Output the (X, Y) coordinate of the center of the cell containing the given text.  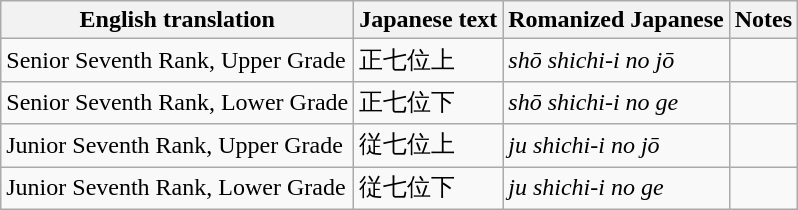
従七位下 (428, 188)
Junior Seventh Rank, Upper Grade (178, 146)
Romanized Japanese (616, 20)
Junior Seventh Rank, Lower Grade (178, 188)
Japanese text (428, 20)
ju shichi-i no jō (616, 146)
English translation (178, 20)
shō shichi-i no jō (616, 60)
正七位上 (428, 60)
Notes (763, 20)
従七位上 (428, 146)
ju shichi-i no ge (616, 188)
Senior Seventh Rank, Lower Grade (178, 102)
正七位下 (428, 102)
Senior Seventh Rank, Upper Grade (178, 60)
shō shichi-i no ge (616, 102)
